Output the (X, Y) coordinate of the center of the cell containing the given text.  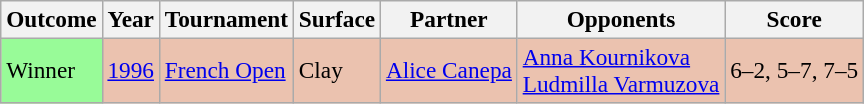
Year (130, 19)
Alice Canepa (448, 70)
Partner (448, 19)
Opponents (620, 19)
Surface (336, 19)
Anna Kournikova Ludmilla Varmuzova (620, 70)
Score (794, 19)
Clay (336, 70)
Winner (52, 70)
French Open (226, 70)
Outcome (52, 19)
1996 (130, 70)
6–2, 5–7, 7–5 (794, 70)
Tournament (226, 19)
